Detect which cell encompasses the target text, then output its (X, Y) center coordinate. 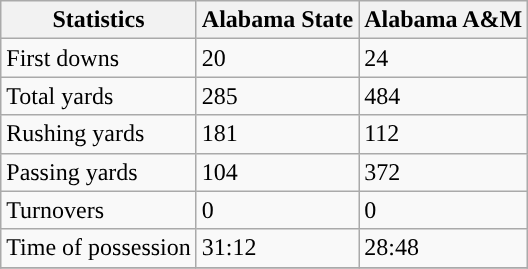
181 (277, 134)
Passing yards (99, 172)
28:48 (444, 248)
Alabama State (277, 20)
Alabama A&M (444, 20)
285 (277, 96)
Time of possession (99, 248)
First downs (99, 58)
112 (444, 134)
Turnovers (99, 210)
104 (277, 172)
Total yards (99, 96)
31:12 (277, 248)
484 (444, 96)
372 (444, 172)
Statistics (99, 20)
Rushing yards (99, 134)
20 (277, 58)
24 (444, 58)
